From the cell containing the given text, extract its center point as [X, Y] coordinate. 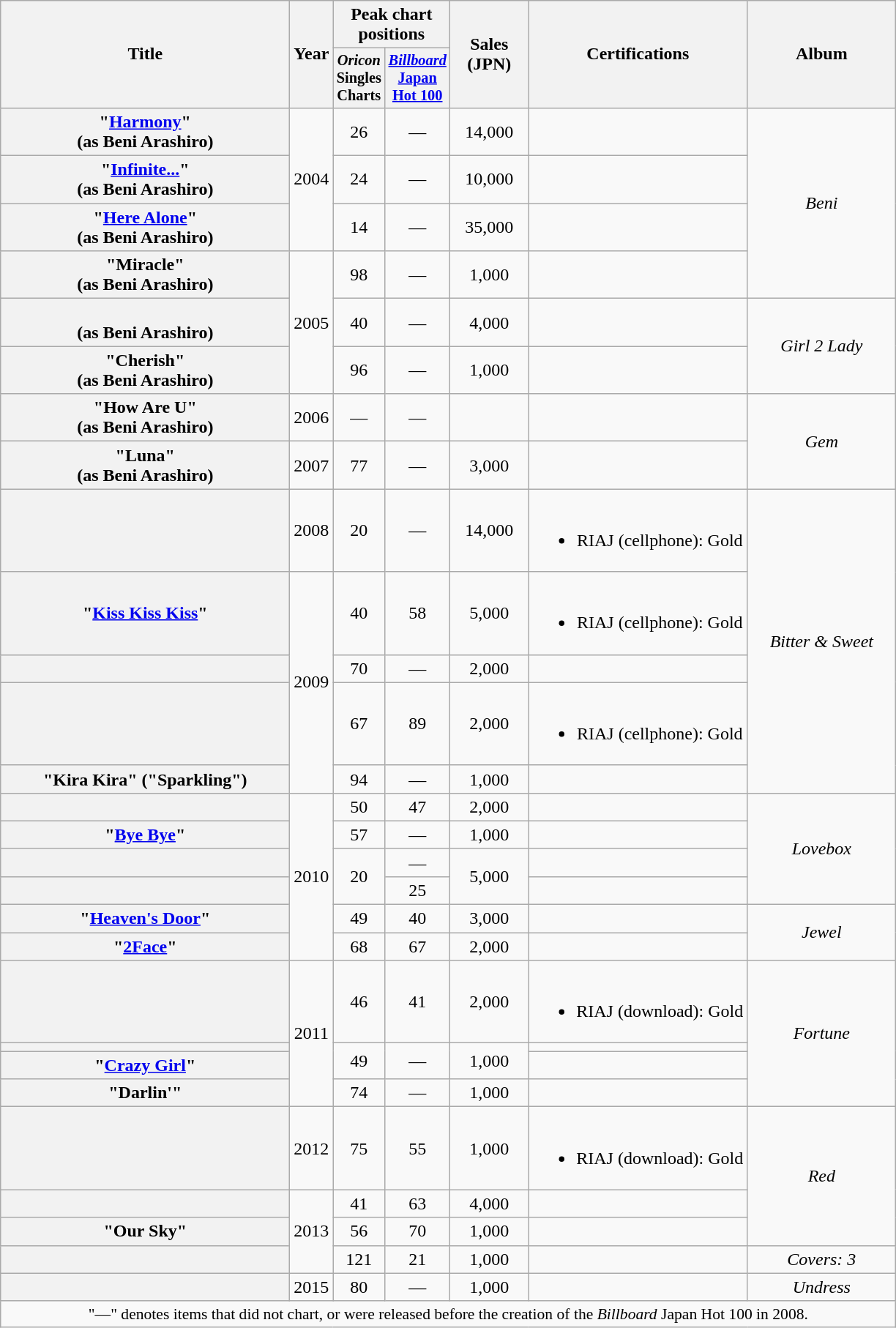
"Our Sky" [145, 1231]
89 [417, 723]
121 [359, 1259]
2015 [312, 1287]
Title [145, 54]
"Luna"(as Beni Arashiro) [145, 466]
"Cherish"(as Beni Arashiro) [145, 370]
"How Are U"(as Beni Arashiro) [145, 417]
"Heaven's Door" [145, 919]
75 [359, 1148]
Year [312, 54]
57 [359, 835]
Covers: 3 [821, 1259]
"—" denotes items that did not chart, or were released before the creation of the Billboard Japan Hot 100 in 2008. [448, 1314]
68 [359, 947]
"Bye Bye" [145, 835]
Girl 2 Lady [821, 346]
(as Beni Arashiro) [145, 322]
"Harmony"(as Beni Arashiro) [145, 132]
"Miracle"(as Beni Arashiro) [145, 275]
63 [417, 1204]
Billboard Japan Hot 100 [417, 78]
"Kira Kira" ("Sparkling") [145, 779]
56 [359, 1231]
"Crazy Girl" [145, 1065]
2009 [312, 682]
21 [417, 1259]
98 [359, 275]
"Darlin'" [145, 1093]
Lovebox [821, 848]
2010 [312, 876]
"2Face" [145, 947]
Jewel [821, 933]
Gem [821, 441]
Red [821, 1176]
47 [417, 807]
2007 [312, 466]
2012 [312, 1148]
77 [359, 466]
"Kiss Kiss Kiss" [145, 613]
2005 [312, 322]
96 [359, 370]
2013 [312, 1231]
Bitter & Sweet [821, 641]
Beni [821, 203]
58 [417, 613]
"Here Alone"(as Beni Arashiro) [145, 227]
Sales (JPN) [489, 54]
94 [359, 779]
26 [359, 132]
Album [821, 54]
55 [417, 1148]
Peak chart positions [392, 25]
50 [359, 807]
2008 [312, 530]
Undress [821, 1287]
2004 [312, 179]
46 [359, 1001]
74 [359, 1093]
25 [417, 890]
14 [359, 227]
80 [359, 1287]
2011 [312, 1034]
"Infinite..."(as Beni Arashiro) [145, 180]
Oricon Singles Charts [359, 78]
10,000 [489, 180]
Fortune [821, 1034]
Certifications [638, 54]
24 [359, 180]
35,000 [489, 227]
2006 [312, 417]
